Provide the (x, y) coordinate of the cell's center where the given text is located.  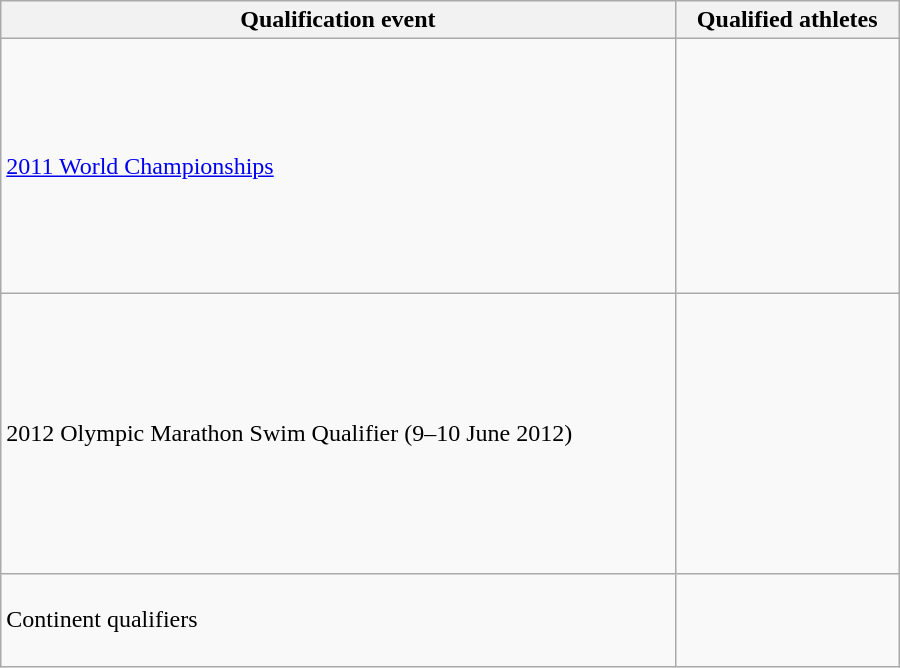
Qualification event (338, 20)
Qualified athletes (787, 20)
Continent qualifiers (338, 620)
2012 Olympic Marathon Swim Qualifier (9–10 June 2012) (338, 434)
2011 World Championships (338, 166)
